Identify which cell holds the provided text, then report its (x, y) central coordinate. 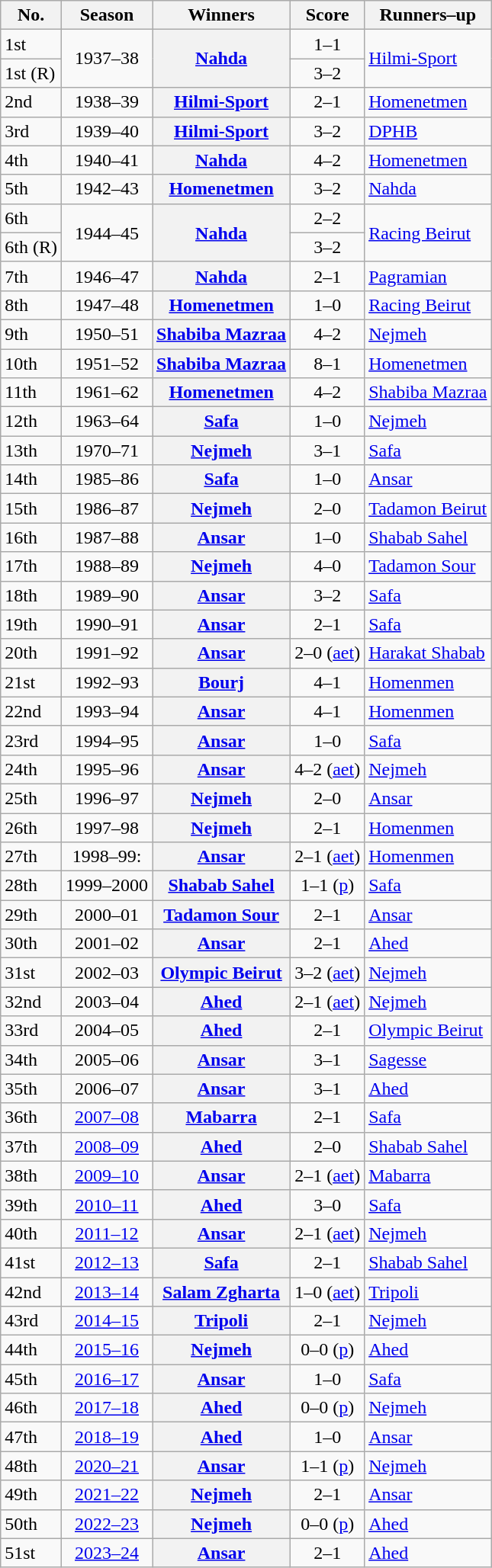
43rd (31, 1321)
Tadamon Beirut (428, 508)
1st (R) (31, 73)
33rd (31, 1031)
23rd (31, 740)
4–2 (aet) (328, 769)
21st (31, 682)
50th (31, 1524)
51st (31, 1553)
2018–19 (107, 1437)
1999–2000 (107, 886)
30th (31, 944)
1987–88 (107, 537)
2008–09 (107, 1146)
48th (31, 1466)
20th (31, 653)
19th (31, 624)
1990–91 (107, 624)
12th (31, 422)
1st (31, 44)
18th (31, 595)
2004–05 (107, 1031)
4–0 (328, 566)
1946–47 (107, 276)
1998–99: (107, 857)
2015–16 (107, 1350)
1988–89 (107, 566)
Winners (221, 15)
1942–43 (107, 189)
1963–64 (107, 422)
1989–90 (107, 595)
3rd (31, 131)
25th (31, 798)
1947–48 (107, 305)
3–0 (328, 1204)
36th (31, 1117)
31st (31, 973)
15th (31, 508)
17th (31, 566)
47th (31, 1437)
2–0 (aet) (328, 653)
16th (31, 537)
2001–02 (107, 944)
2005–06 (107, 1060)
1961–62 (107, 393)
2009–10 (107, 1175)
1997–98 (107, 827)
2013–14 (107, 1292)
42nd (31, 1292)
2023–24 (107, 1553)
1939–40 (107, 131)
1951–52 (107, 364)
38th (31, 1175)
49th (31, 1495)
2012–13 (107, 1262)
26th (31, 827)
34th (31, 1060)
35th (31, 1089)
1992–93 (107, 682)
1993–94 (107, 711)
2–2 (328, 218)
1950–51 (107, 334)
2006–07 (107, 1089)
8th (31, 305)
39th (31, 1204)
2010–11 (107, 1204)
DPHB (428, 131)
1986–87 (107, 508)
2016–17 (107, 1379)
Harakat Shabab (428, 653)
2017–18 (107, 1408)
1995–96 (107, 769)
2003–04 (107, 1002)
45th (31, 1379)
1944–45 (107, 232)
6th (R) (31, 247)
Pagramian (428, 276)
40th (31, 1233)
2000–01 (107, 915)
9th (31, 334)
2nd (31, 102)
Salam Zgharta (221, 1292)
7th (31, 276)
41st (31, 1262)
14th (31, 479)
1996–97 (107, 798)
8–1 (328, 364)
Score (328, 15)
28th (31, 886)
1991–92 (107, 653)
1–1 (328, 44)
29th (31, 915)
11th (31, 393)
2022–23 (107, 1524)
1–0 (aet) (328, 1292)
27th (31, 857)
44th (31, 1350)
2014–15 (107, 1321)
Season (107, 15)
4th (31, 160)
22nd (31, 711)
Bourj (221, 682)
Sagesse (428, 1060)
1985–86 (107, 479)
2021–22 (107, 1495)
3–2 (aet) (328, 973)
10th (31, 364)
13th (31, 451)
2011–12 (107, 1233)
1937–38 (107, 59)
32nd (31, 1002)
1994–95 (107, 740)
5th (31, 189)
37th (31, 1146)
1940–41 (107, 160)
Runners–up (428, 15)
2007–08 (107, 1117)
24th (31, 769)
1938–39 (107, 102)
No. (31, 15)
1970–71 (107, 451)
6th (31, 218)
46th (31, 1408)
2002–03 (107, 973)
2020–21 (107, 1466)
